Capture the cell that displays the provided text and extract its (x, y) central coordinate. 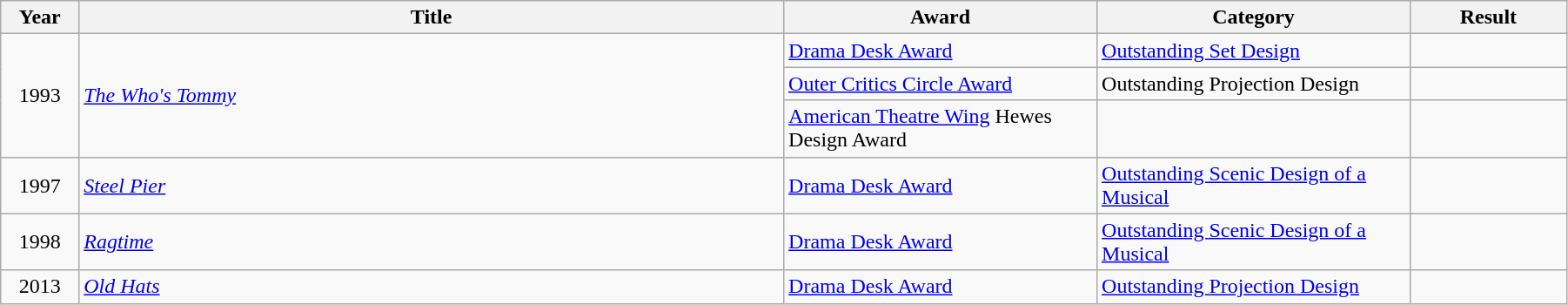
Title (432, 17)
Ragtime (432, 242)
Category (1254, 17)
Outer Critics Circle Award (941, 84)
Year (40, 17)
2013 (40, 287)
Result (1488, 17)
1998 (40, 242)
Old Hats (432, 287)
American Theatre Wing Hewes Design Award (941, 129)
The Who's Tommy (432, 96)
Outstanding Set Design (1254, 51)
1997 (40, 185)
Steel Pier (432, 185)
Award (941, 17)
1993 (40, 96)
